Return (x, y) of the center of cell containing provided text 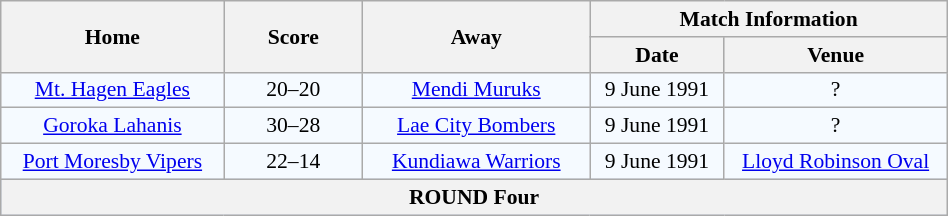
Match Information (768, 19)
Port Moresby Vipers (112, 162)
20–20 (293, 90)
ROUND Four (474, 197)
Score (293, 36)
Home (112, 36)
Away (476, 36)
Lloyd Robinson Oval (836, 162)
22–14 (293, 162)
Lae City Bombers (476, 126)
Mt. Hagen Eagles (112, 90)
Venue (836, 55)
Mendi Muruks (476, 90)
Goroka Lahanis (112, 126)
Kundiawa Warriors (476, 162)
30–28 (293, 126)
Date (657, 55)
